Extract the (X, Y) coordinate from the center of the cell holding the provided text.  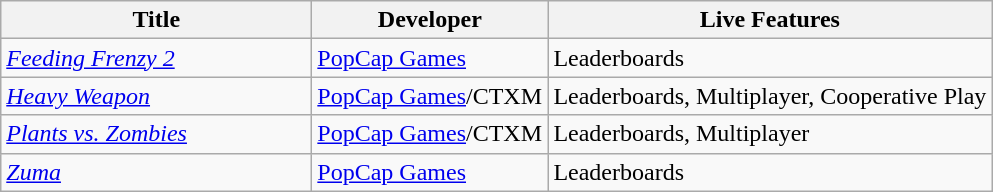
Live Features (770, 20)
Title (156, 20)
Leaderboards, Multiplayer (770, 134)
Developer (430, 20)
Zuma (156, 172)
Heavy Weapon (156, 96)
Plants vs. Zombies (156, 134)
Leaderboards, Multiplayer, Cooperative Play (770, 96)
Feeding Frenzy 2 (156, 58)
